Extract the [x, y] coordinate from the center of the cell holding the provided text.  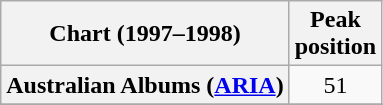
Australian Albums (ARIA) [145, 85]
51 [335, 85]
Chart (1997–1998) [145, 34]
Peakposition [335, 34]
